Return (X, Y) of the center of cell containing provided text 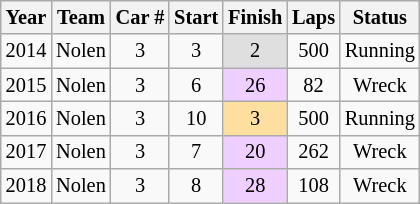
Car # (140, 17)
10 (196, 118)
Status (380, 17)
Year (26, 17)
Finish (255, 17)
Laps (314, 17)
82 (314, 85)
Start (196, 17)
2017 (26, 152)
2014 (26, 51)
108 (314, 186)
262 (314, 152)
20 (255, 152)
2016 (26, 118)
28 (255, 186)
2018 (26, 186)
26 (255, 85)
6 (196, 85)
7 (196, 152)
2015 (26, 85)
Team (81, 17)
2 (255, 51)
8 (196, 186)
